For the text-containing cell, return its midpoint in [x, y] coordinate format. 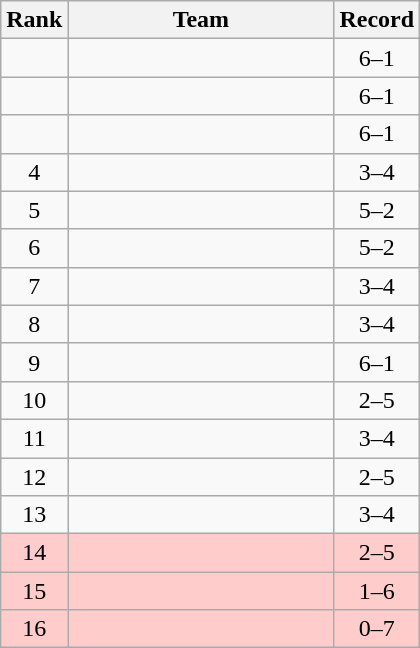
6 [34, 248]
5 [34, 210]
8 [34, 324]
11 [34, 438]
4 [34, 172]
9 [34, 362]
10 [34, 400]
Team [201, 20]
1–6 [377, 591]
16 [34, 629]
Record [377, 20]
13 [34, 515]
0–7 [377, 629]
Rank [34, 20]
12 [34, 477]
7 [34, 286]
15 [34, 591]
14 [34, 553]
